Locate the cell with the specified text and output its (x, y) center coordinate. 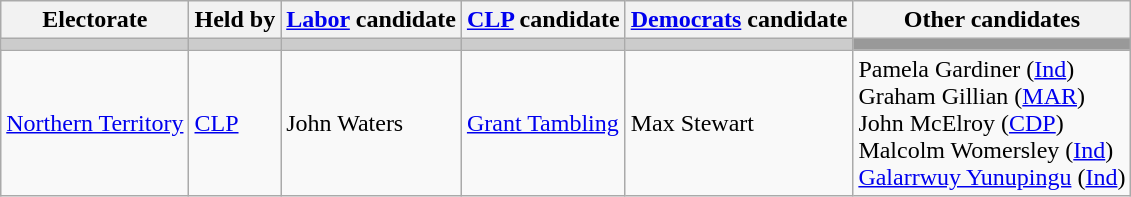
Grant Tambling (543, 123)
Held by (235, 20)
Electorate (95, 20)
Pamela Gardiner (Ind)Graham Gillian (MAR)John McElroy (CDP)Malcolm Womersley (Ind)Galarrwuy Yunupingu (Ind) (992, 123)
CLP (235, 123)
Northern Territory (95, 123)
Max Stewart (739, 123)
Labor candidate (372, 20)
Democrats candidate (739, 20)
John Waters (372, 123)
Other candidates (992, 20)
CLP candidate (543, 20)
